Scan for the cell matching the given text and deliver its (X, Y) coordinate at center. 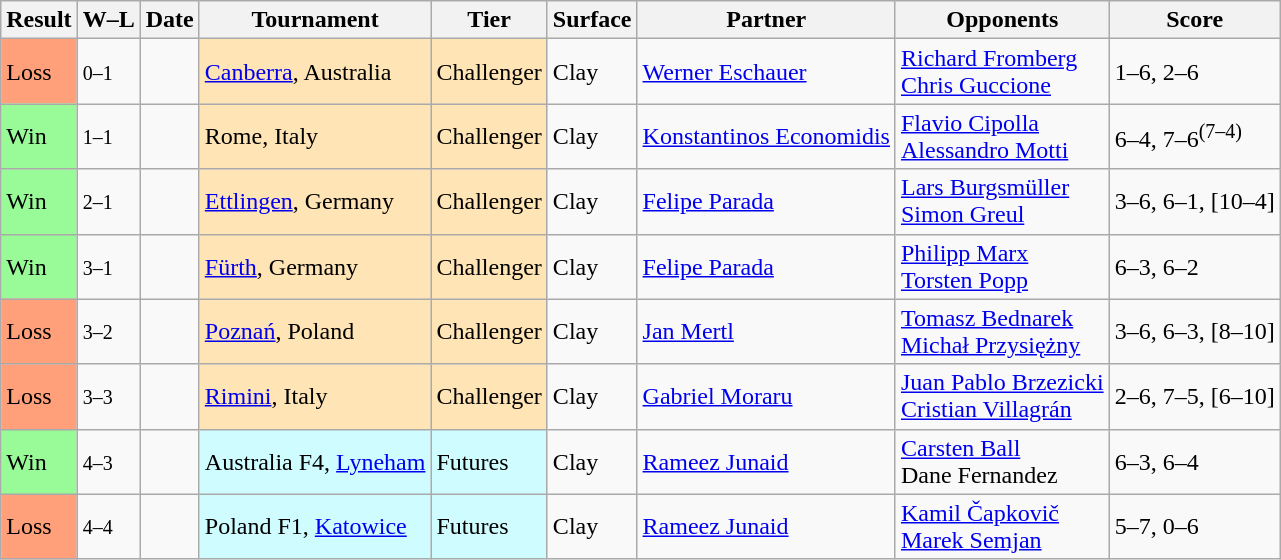
Gabriel Moraru (766, 396)
1–1 (108, 136)
Rimini, Italy (315, 396)
Partner (766, 20)
1–6, 2–6 (1194, 72)
Konstantinos Economidis (766, 136)
3–6, 6–1, [10–4] (1194, 202)
Tier (489, 20)
6–3, 6–4 (1194, 462)
Surface (592, 20)
Juan Pablo Brzezicki Cristian Villagrán (1002, 396)
Philipp Marx Torsten Popp (1002, 266)
Poland F1, Katowice (315, 526)
W–L (108, 20)
Werner Eschauer (766, 72)
0–1 (108, 72)
Lars Burgsmüller Simon Greul (1002, 202)
Tournament (315, 20)
2–6, 7–5, [6–10] (1194, 396)
Jan Mertl (766, 332)
3–3 (108, 396)
4–3 (108, 462)
3–1 (108, 266)
Score (1194, 20)
Poznań, Poland (315, 332)
Rome, Italy (315, 136)
Canberra, Australia (315, 72)
Australia F4, Lyneham (315, 462)
Tomasz Bednarek Michał Przysiężny (1002, 332)
Opponents (1002, 20)
Date (170, 20)
3–6, 6–3, [8–10] (1194, 332)
5–7, 0–6 (1194, 526)
Kamil Čapkovič Marek Semjan (1002, 526)
Flavio Cipolla Alessandro Motti (1002, 136)
6–3, 6–2 (1194, 266)
Result (39, 20)
Carsten Ball Dane Fernandez (1002, 462)
Richard Fromberg Chris Guccione (1002, 72)
6–4, 7–6(7–4) (1194, 136)
Ettlingen, Germany (315, 202)
2–1 (108, 202)
Fürth, Germany (315, 266)
4–4 (108, 526)
3–2 (108, 332)
